Detect which cell encompasses the target text, then output its (X, Y) center coordinate. 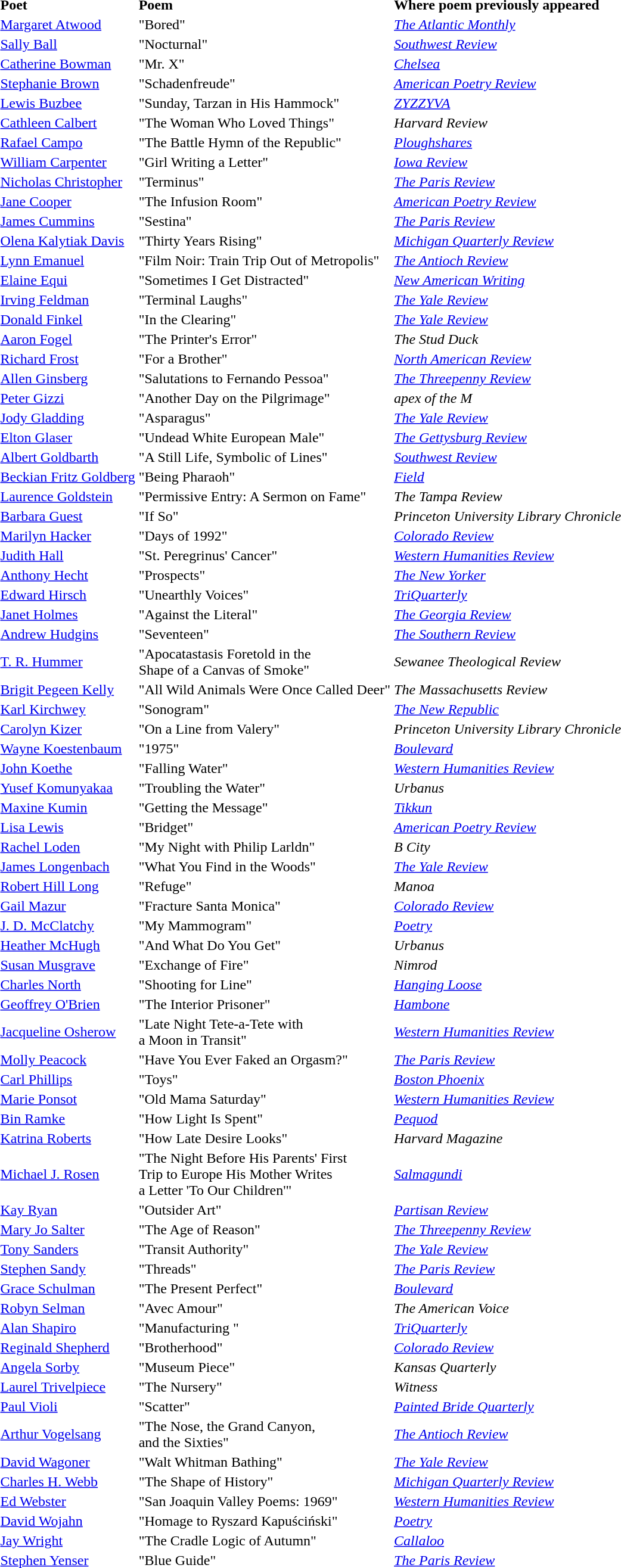
"Fracture Santa Monica" (265, 906)
"Prospects" (265, 575)
"On a Line from Valery" (265, 729)
"My Night with Philip Larldn" (265, 847)
"The Nose, the Grand Canyon, and the Sixties" (265, 1434)
"Schadenfreude" (265, 83)
"The Battle Hymn of the Republic" (265, 142)
"The Shape of History" (265, 1482)
"Salutations to Fernando Pessoa" (265, 378)
"Refuge" (265, 886)
"Manufacturing " (265, 1328)
"Terminal Laughs" (265, 300)
"Sonogram" (265, 709)
"Unearthly Voices" (265, 595)
"Shooting for Line" (265, 985)
"The Cradle Logic of Autumn" (265, 1541)
"Exchange of Fire" (265, 965)
"A Still Life, Symbolic of Lines" (265, 457)
"Days of 1992" (265, 536)
"Walt Whitman Bathing" (265, 1462)
"The Present Perfect" (265, 1288)
"Old Mama Saturday" (265, 1099)
"Permissive Entry: A Sermon on Fame" (265, 496)
"Troubling the Water" (265, 788)
"Against the Literal" (265, 614)
"Girl Writing a Letter" (265, 162)
"If So" (265, 516)
"All Wild Animals Were Once Called Deer" (265, 690)
"Sestina" (265, 221)
"How Late Desire Looks" (265, 1138)
"And What Do You Get" (265, 945)
"How Light Is Spent" (265, 1119)
"Film Noir: Train Trip Out of Metropolis" (265, 260)
"The Nursery" (265, 1387)
"1975" (265, 749)
"Sunday, Tarzan in His Hammock" (265, 103)
"Nocturnal" (265, 44)
"Apocatastasis Foretold in the Shape of a Canvas of Smoke" (265, 662)
"Mr. X" (265, 64)
"Falling Water" (265, 768)
"Have You Ever Faked an Orgasm?" (265, 1060)
"Scatter" (265, 1406)
"The Infusion Room" (265, 201)
"San Joaquin Valley Poems: 1969" (265, 1501)
"Brotherhood" (265, 1347)
"Transit Authority" (265, 1249)
"Bridget" (265, 827)
"Another Day on the Pilgrimage" (265, 398)
"Being Pharaoh" (265, 477)
"Museum Piece" (265, 1367)
"The Printer's Error" (265, 339)
"Late Night Tete-a-Tete with a Moon in Transit" (265, 1032)
"What You Find in the Woods" (265, 867)
"Toys" (265, 1079)
"Getting the Message" (265, 808)
"Avec Amour" (265, 1308)
"Seventeen" (265, 634)
"Outsider Art" (265, 1210)
"The Woman Who Loved Things" (265, 123)
"Undead White European Male" (265, 437)
"For a Brother" (265, 359)
"Sometimes I Get Distracted" (265, 280)
"Thirty Years Rising" (265, 241)
"The Interior Prisoner" (265, 1004)
"Threads" (265, 1269)
"The Age of Reason" (265, 1229)
"Bored" (265, 24)
"My Mammogram" (265, 926)
"St. Peregrinus' Cancer" (265, 555)
"Homage to Ryszard Kapuściński" (265, 1521)
"The Night Before His Parents' First Trip to Europe His Mother Writes a Letter 'To Our Children'" (265, 1174)
"In the Clearing" (265, 319)
"Asparagus" (265, 418)
"Terminus" (265, 182)
